Identify which cell holds the provided text, then report its (X, Y) central coordinate. 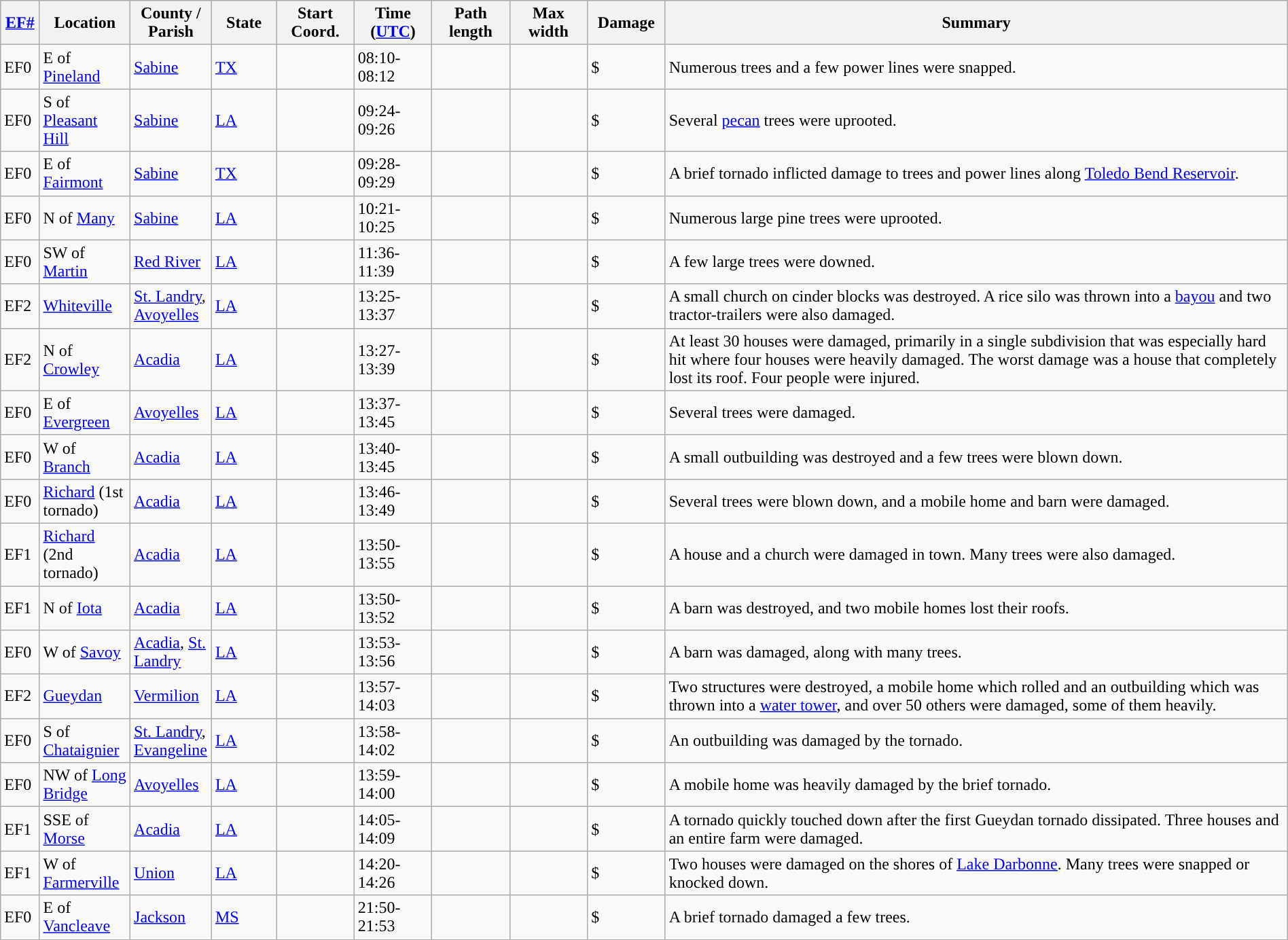
Several pecan trees were uprooted. (976, 120)
An outbuilding was damaged by the tornado. (976, 740)
09:28-09:29 (393, 174)
Several trees were blown down, and a mobile home and barn were damaged. (976, 501)
13:57-14:03 (393, 697)
St. Landry, Avoyelles (171, 306)
13:46-13:49 (393, 501)
Location (85, 23)
Numerous large pine trees were uprooted. (976, 217)
Summary (976, 23)
Richard (2nd tornado) (85, 554)
13:59-14:00 (393, 785)
SW of Martin (85, 262)
13:25-13:37 (393, 306)
NW of Long Bridge (85, 785)
09:24-09:26 (393, 120)
State (243, 23)
13:50-13:52 (393, 607)
E of Fairmont (85, 174)
21:50-21:53 (393, 917)
A barn was destroyed, and two mobile homes lost their roofs. (976, 607)
Start Coord. (315, 23)
W of Savoy (85, 652)
13:27-13:39 (393, 359)
13:58-14:02 (393, 740)
Red River (171, 262)
Path length (471, 23)
14:05-14:09 (393, 829)
Max width (548, 23)
A tornado quickly touched down after the first Gueydan tornado dissipated. Three houses and an entire farm were damaged. (976, 829)
Several trees were damaged. (976, 413)
W of Branch (85, 456)
N of Iota (85, 607)
Jackson (171, 917)
14:20-14:26 (393, 873)
S of Pleasant Hill (85, 120)
Numerous trees and a few power lines were snapped. (976, 67)
11:36-11:39 (393, 262)
Vermilion (171, 697)
Damage (626, 23)
13:40-13:45 (393, 456)
Union (171, 873)
County / Parish (171, 23)
Whiteville (85, 306)
W of Farmerville (85, 873)
MS (243, 917)
St. Landry, Evangeline (171, 740)
S of Chataignier (85, 740)
Richard (1st tornado) (85, 501)
Gueydan (85, 697)
A few large trees were downed. (976, 262)
10:21-10:25 (393, 217)
A house and a church were damaged in town. Many trees were also damaged. (976, 554)
A brief tornado damaged a few trees. (976, 917)
N of Crowley (85, 359)
A barn was damaged, along with many trees. (976, 652)
13:53-13:56 (393, 652)
13:50-13:55 (393, 554)
A small church on cinder blocks was destroyed. A rice silo was thrown into a bayou and two tractor-trailers were also damaged. (976, 306)
E of Vancleave (85, 917)
A small outbuilding was destroyed and a few trees were blown down. (976, 456)
Time (UTC) (393, 23)
E of Pineland (85, 67)
SSE of Morse (85, 829)
Acadia, St. Landry (171, 652)
N of Many (85, 217)
E of Evergreen (85, 413)
13:37-13:45 (393, 413)
Two houses were damaged on the shores of Lake Darbonne. Many trees were snapped or knocked down. (976, 873)
EF# (20, 23)
A brief tornado inflicted damage to trees and power lines along Toledo Bend Reservoir. (976, 174)
08:10-08:12 (393, 67)
A mobile home was heavily damaged by the brief tornado. (976, 785)
